Detect which cell encompasses the target text, then output its [x, y] center coordinate. 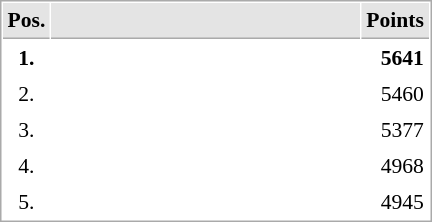
5641 [396, 57]
5. [26, 201]
1. [26, 57]
5460 [396, 93]
Points [396, 21]
Pos. [26, 21]
4945 [396, 201]
2. [26, 93]
5377 [396, 129]
4. [26, 165]
4968 [396, 165]
3. [26, 129]
